For the text-containing cell, return its midpoint in [X, Y] coordinate format. 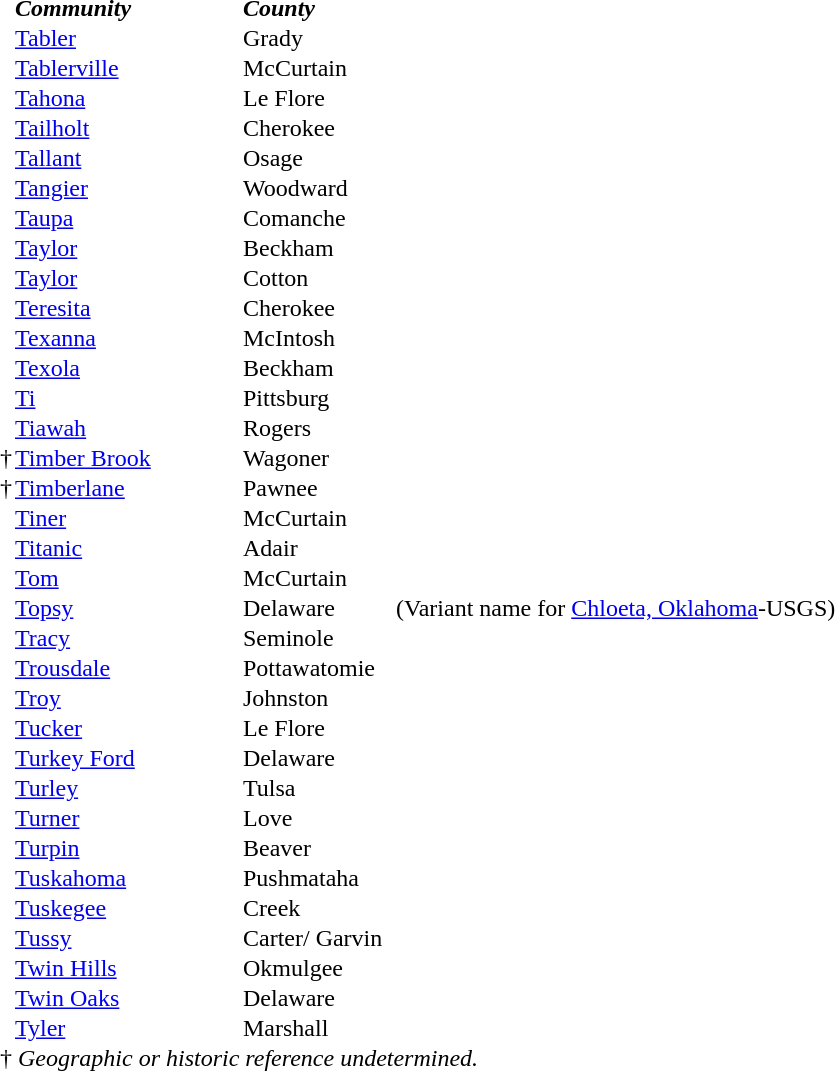
Johnston [318, 698]
Pittsburg [318, 398]
Love [318, 818]
Adair [318, 548]
Teresita [128, 308]
Trousdale [128, 668]
Comanche [318, 218]
Tahona [128, 98]
Troy [128, 698]
Twin Oaks [128, 998]
Turpin [128, 848]
Tailholt [128, 128]
Tussy [128, 938]
Texanna [128, 338]
Beaver [318, 848]
Tiawah [128, 428]
Tucker [128, 728]
Turner [128, 818]
Tuskegee [128, 908]
Pushmataha [318, 878]
Twin Hills [128, 968]
Seminole [318, 638]
Titanic [128, 548]
Marshall [318, 1028]
Rogers [318, 428]
Pawnee [318, 488]
Tiner [128, 518]
Cotton [318, 278]
Creek [318, 908]
Tabler [128, 38]
Turley [128, 788]
Pottawatomie [318, 668]
Tom [128, 578]
McIntosh [318, 338]
Turkey Ford [128, 758]
Woodward [318, 188]
Tuskahoma [128, 878]
Tangier [128, 188]
Carter/ Garvin [318, 938]
Tallant [128, 158]
Taupa [128, 218]
Wagoner [318, 458]
Timberlane [128, 488]
Timber Brook [128, 458]
Topsy [128, 608]
Tulsa [318, 788]
Osage [318, 158]
Tablerville [128, 68]
Tracy [128, 638]
Texola [128, 368]
Tyler [128, 1028]
Ti [128, 398]
Okmulgee [318, 968]
Grady [318, 38]
